Return (x, y) of the center of cell containing provided text 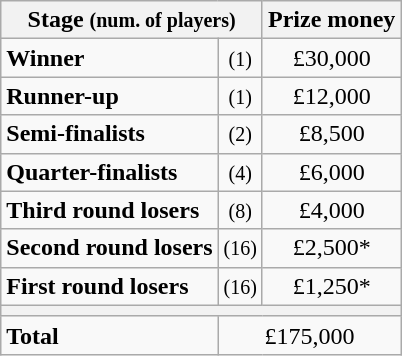
£175,000 (310, 335)
Semi-finalists (110, 134)
First round losers (110, 286)
(8) (240, 210)
£12,000 (331, 96)
£6,000 (331, 172)
£8,500 (331, 134)
£4,000 (331, 210)
(4) (240, 172)
Prize money (331, 20)
(2) (240, 134)
Second round losers (110, 248)
Winner (110, 58)
Quarter-finalists (110, 172)
Total (110, 335)
£1,250* (331, 286)
£30,000 (331, 58)
Stage (num. of players) (132, 20)
Third round losers (110, 210)
£2,500* (331, 248)
Runner-up (110, 96)
